From the cell containing the given text, extract its center point as [x, y] coordinate. 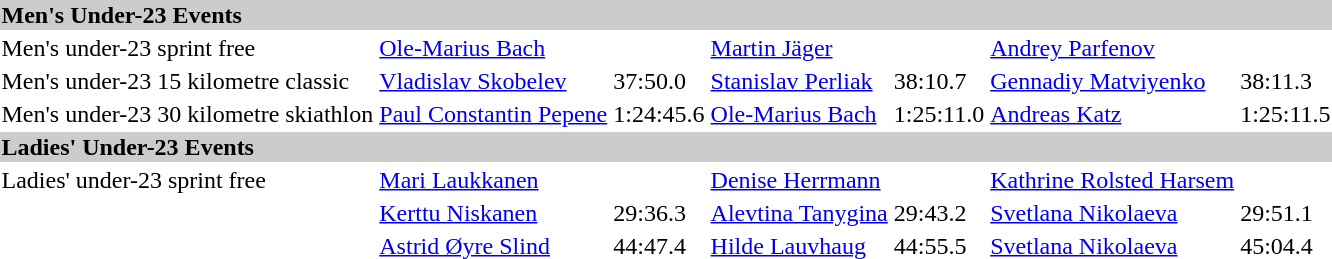
Kathrine Rolsted Harsem [1112, 180]
Vladislav Skobelev [494, 81]
Gennadiy Matviyenko [1112, 81]
Andrey Parfenov [1112, 48]
Men's under-23 30 kilometre skiathlon [188, 114]
Stanislav Perliak [799, 81]
Martin Jäger [799, 48]
1:25:11.5 [1286, 114]
Ladies' Under-23 Events [666, 147]
1:25:11.0 [938, 114]
29:43.2 [938, 213]
Men's Under-23 Events [666, 15]
37:50.0 [659, 81]
38:11.3 [1286, 81]
1:24:45.6 [659, 114]
Men's under-23 sprint free [188, 48]
Mari Laukkanen [494, 180]
Andreas Katz [1112, 114]
29:51.1 [1286, 213]
Kerttu Niskanen [494, 213]
Alevtina Tanygina [799, 213]
Paul Constantin Pepene [494, 114]
Men's under-23 15 kilometre classic [188, 81]
38:10.7 [938, 81]
29:36.3 [659, 213]
Denise Herrmann [799, 180]
Ladies' under-23 sprint free [188, 180]
Svetlana Nikolaeva [1112, 213]
